From the cell containing the given text, extract its center point as [X, Y] coordinate. 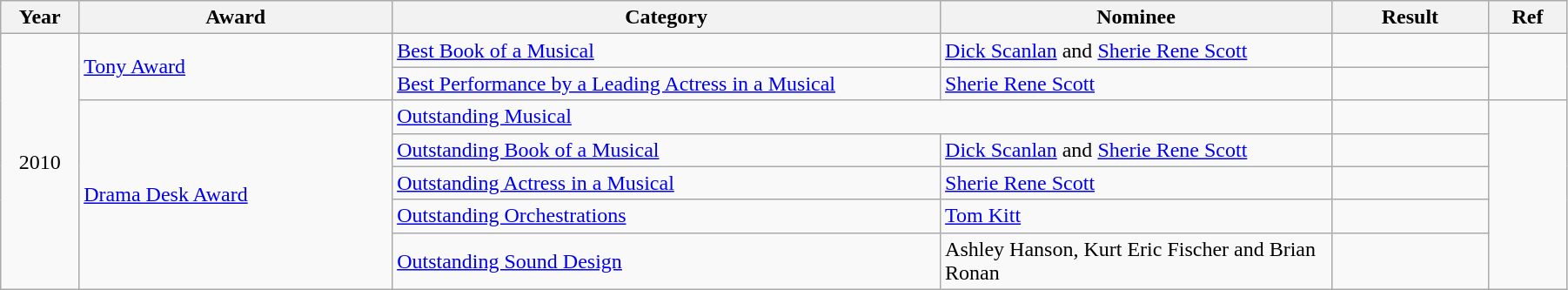
Category [667, 17]
Outstanding Orchestrations [667, 216]
Tom Kitt [1136, 216]
Outstanding Book of a Musical [667, 150]
Ashley Hanson, Kurt Eric Fischer and Brian Ronan [1136, 261]
Result [1410, 17]
Nominee [1136, 17]
Drama Desk Award [236, 195]
Tony Award [236, 67]
Award [236, 17]
Outstanding Actress in a Musical [667, 183]
Best Performance by a Leading Actress in a Musical [667, 84]
Best Book of a Musical [667, 51]
Outstanding Sound Design [667, 261]
Ref [1527, 17]
Outstanding Musical [862, 117]
2010 [40, 162]
Year [40, 17]
